Capture the cell that displays the provided text and extract its [X, Y] central coordinate. 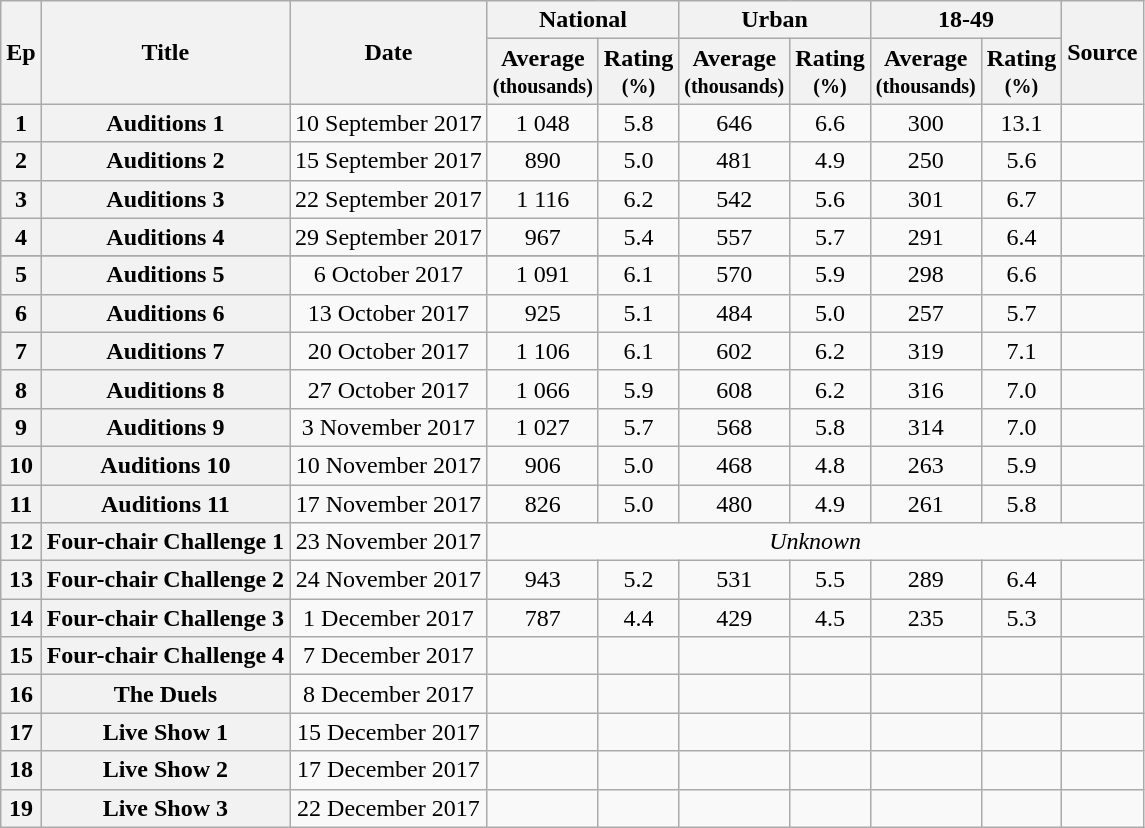
The Duels [165, 694]
906 [542, 465]
National [582, 20]
3 [21, 199]
1 027 [542, 427]
7 December 2017 [389, 656]
967 [542, 237]
3 November 2017 [389, 427]
481 [734, 161]
Urban [774, 20]
319 [926, 351]
Auditions 6 [165, 313]
608 [734, 389]
Live Show 3 [165, 808]
Source [1102, 52]
13 October 2017 [389, 313]
1 106 [542, 351]
6 October 2017 [389, 275]
261 [926, 503]
4.4 [638, 618]
Date [389, 52]
7.1 [1021, 351]
1 116 [542, 199]
Unknown [815, 542]
542 [734, 199]
7 [21, 351]
570 [734, 275]
1 December 2017 [389, 618]
15 December 2017 [389, 732]
484 [734, 313]
300 [926, 123]
646 [734, 123]
14 [21, 618]
Live Show 1 [165, 732]
20 October 2017 [389, 351]
1 048 [542, 123]
23 November 2017 [389, 542]
568 [734, 427]
301 [926, 199]
6.7 [1021, 199]
Four-chair Challenge 4 [165, 656]
468 [734, 465]
925 [542, 313]
18-49 [966, 20]
Auditions 11 [165, 503]
5.1 [638, 313]
5.5 [830, 580]
11 [21, 503]
Auditions 5 [165, 275]
6 [21, 313]
4.8 [830, 465]
Auditions 3 [165, 199]
22 December 2017 [389, 808]
Live Show 2 [165, 770]
5.4 [638, 237]
Four-chair Challenge 2 [165, 580]
263 [926, 465]
24 November 2017 [389, 580]
Auditions 1 [165, 123]
Auditions 4 [165, 237]
289 [926, 580]
298 [926, 275]
29 September 2017 [389, 237]
Four-chair Challenge 3 [165, 618]
429 [734, 618]
15 September 2017 [389, 161]
19 [21, 808]
2 [21, 161]
890 [542, 161]
10 November 2017 [389, 465]
602 [734, 351]
22 September 2017 [389, 199]
5 [21, 275]
1 [21, 123]
17 December 2017 [389, 770]
480 [734, 503]
Auditions 10 [165, 465]
13.1 [1021, 123]
235 [926, 618]
Ep [21, 52]
787 [542, 618]
17 [21, 732]
943 [542, 580]
4.5 [830, 618]
Auditions 9 [165, 427]
18 [21, 770]
257 [926, 313]
15 [21, 656]
4 [21, 237]
Four-chair Challenge 1 [165, 542]
314 [926, 427]
16 [21, 694]
250 [926, 161]
Auditions 7 [165, 351]
5.2 [638, 580]
8 [21, 389]
Auditions 8 [165, 389]
1 091 [542, 275]
531 [734, 580]
9 [21, 427]
1 066 [542, 389]
8 December 2017 [389, 694]
5.3 [1021, 618]
316 [926, 389]
10 September 2017 [389, 123]
12 [21, 542]
13 [21, 580]
17 November 2017 [389, 503]
Auditions 2 [165, 161]
Title [165, 52]
291 [926, 237]
557 [734, 237]
27 October 2017 [389, 389]
826 [542, 503]
10 [21, 465]
